Determine the [x, y] coordinate at the center of the cell enclosing the given text.  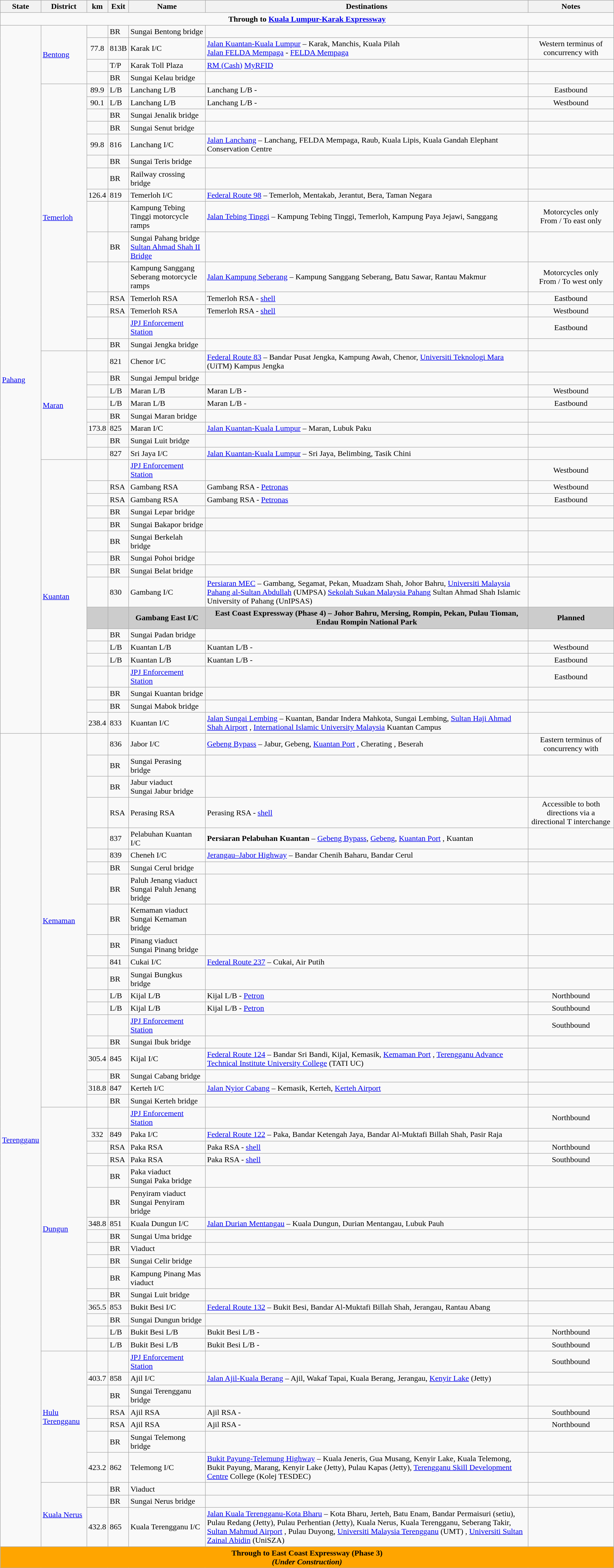
Kampung Sanggang Seberang motorcycle ramps [167, 277]
Motorcycles onlyFrom / To east only [571, 217]
Jalan Nyior Cabang – Kemasik, Kerteh, Kerteh Airport [367, 1088]
Sungai Dungun bridge [167, 1320]
km [97, 7]
Sungai Teris bridge [167, 161]
Pelabuhan Kuantan I/C [167, 839]
Federal Route 124 – Bandar Sri Bandi, Kijal, Kemasik, Kemaman Port , Terengganu Advance Technical Institute University College (TATI UC) [367, 1059]
Kemaman [64, 921]
Federal Route 237 – Cukai, Air Putih [367, 962]
Perasing RSA - shell [367, 813]
Gebeng Bypass – Jabur, Gebeng, Kuantan Port , Cherating , Beserah [367, 744]
Sungai Lepar bridge [167, 512]
District [64, 7]
Sungai Pohoi bridge [167, 558]
839 [118, 855]
Hulu Terengganu [64, 1417]
Through to Kuala Lumpur-Karak Expressway [307, 19]
Sungai Kerteh bridge [167, 1101]
830 [118, 592]
Pinang viaductSungai Pinang bridge [167, 945]
Notes [571, 7]
Temerloh [64, 217]
Cukai I/C [167, 962]
Jalan Kuantan-Kuala Lumpur – Maran, Lubuk Paku [367, 428]
Sungai Padan bridge [167, 635]
813B [118, 49]
841 [118, 962]
RM (Cash) MyRFID [367, 65]
Perasing RSA [167, 813]
Federal Route 122 – Paka, Bandar Ketengah Jaya, Bandar Al-Muktafi Billah Shah, Pasir Raja [367, 1135]
Federal Route 98 – Temerloh, Mentakab, Jerantut, Bera, Taman Negara [367, 195]
Jalan Kuantan-Kuala Lumpur – Karak, Manchis, Kuala Pilah Jalan FELDA Mempaga - FELDA Mempaga [367, 49]
332 [97, 1135]
Jalan Kampung Seberang – Kampung Sanggang Seberang, Batu Sawar, Rantau Makmur [367, 277]
Cheneh I/C [167, 855]
Railway crossing bridge [167, 178]
99.8 [97, 144]
173.8 [97, 428]
Sungai Ibuk bridge [167, 1042]
Kijal I/C [167, 1059]
77.8 [97, 49]
Lanchang I/C [167, 144]
Karak I/C [167, 49]
State [21, 7]
T/P [118, 65]
Sungai Maran bridge [167, 416]
Western terminus of concurrency with [571, 49]
Sungai Jenalik bridge [167, 115]
Jabur viaductSungai Jabur bridge [167, 787]
Kampung Tebing Tinggi motorcycle ramps [167, 217]
Jalan Lanchang – Lanchang, FELDA Mempaga, Raub, Kuala Lipis, Kuala Gandah Elephant Conservation Centre [367, 144]
853 [118, 1307]
Kampung Pinang Mas viaduct [167, 1278]
Penyiram viaductSungai Penyiram bridge [167, 1202]
Sungai Telemong bridge [167, 1442]
Kuantan [64, 597]
Name [167, 7]
Jalan Ajil-Kuala Berang – Ajil, Wakaf Tapai, Kuala Berang, Jerangau, Kenyir Lake (Jetty) [367, 1379]
Sungai Bentong bridge [167, 31]
Jalan Durian Mentangau – Kuala Dungun, Durian Mentangau, Lubuk Pauh [367, 1223]
Sungai Kuantan bridge [167, 693]
Kuantan I/C [167, 723]
816 [118, 144]
Chenor I/C [167, 361]
Paka viaductSungai Paka bridge [167, 1176]
Terengganu [21, 1140]
Sri Jaya I/C [167, 453]
Sungai Uma bridge [167, 1236]
Through to East Coast Expressway (Phase 3)(Under Construction) [307, 1557]
423.2 [97, 1467]
Telemong I/C [167, 1467]
Sungai Jengka bridge [167, 345]
Jalan Tebing Tinggi – Kampung Tebing Tinggi, Temerloh, Kampung Paya Jejawi, Sanggang [367, 217]
Paka I/C [167, 1135]
238.4 [97, 723]
403.7 [97, 1379]
Sungai Senut bridge [167, 128]
Bukit Besi I/C [167, 1307]
865 [118, 1527]
Gambang I/C [167, 592]
348.8 [97, 1223]
825 [118, 428]
Sungai Kelau bridge [167, 78]
Paluh Jenang viaductSungai Paluh Jenang bridge [167, 889]
858 [118, 1379]
East Coast Expressway (Phase 4) – Johor Bahru, Mersing, Rompin, Pekan, Pulau Tioman, Endau Rompin National Park [367, 618]
Jalan Kuantan-Kuala Lumpur – Sri Jaya, Belimbing, Tasik Chini [367, 453]
Bentong [64, 54]
Exit [118, 7]
Federal Route 132 – Bukit Besi, Bandar Al-Muktafi Billah Shah, Jerangau, Rantau Abang [367, 1307]
Eastern terminus of concurrency with [571, 744]
305.4 [97, 1059]
Temerloh I/C [167, 195]
Planned [571, 618]
847 [118, 1088]
Kemaman viaductSungai Kemaman bridge [167, 919]
851 [118, 1223]
Sungai Terengganu bridge [167, 1395]
Sungai Nerus bridge [167, 1501]
Kerteh I/C [167, 1088]
837 [118, 839]
90.1 [97, 103]
Sungai Jempul bridge [167, 378]
Jerangau–Jabor Highway – Bandar Chenih Baharu, Bandar Cerul [367, 855]
Gambang East I/C [167, 618]
Sungai Bungkus bridge [167, 979]
432.8 [97, 1527]
Maran [64, 405]
Dungun [64, 1229]
827 [118, 453]
89.9 [97, 90]
Sungai Berkelah bridge [167, 542]
862 [118, 1467]
Pahang [21, 380]
Federal Route 83 – Bandar Pusat Jengka, Kampung Awah, Chenor, Universiti Teknologi Mara (UiTM) Kampus Jengka [367, 361]
833 [118, 723]
Motorcycles onlyFrom / To west only [571, 277]
Ajil I/C [167, 1379]
849 [118, 1135]
Sungai Cerul bridge [167, 868]
365.5 [97, 1307]
Sungai Celir bridge [167, 1261]
Sungai Pahang bridgeSultan Ahmad Shah II Bridge [167, 247]
819 [118, 195]
Kuala Terengganu I/C [167, 1527]
Jabor I/C [167, 744]
Sungai Belat bridge [167, 571]
845 [118, 1059]
Sungai Perasing bridge [167, 766]
Kuala Dungun I/C [167, 1223]
Persiaran Pelabuhan Kuantan – Gebeng Bypass, Gebeng, Kuantan Port , Kuantan [367, 839]
Karak Toll Plaza [167, 65]
Sungai Bakapor bridge [167, 525]
836 [118, 744]
Sungai Mabok bridge [167, 706]
Destinations [367, 7]
Accessible to both directions via a directional T interchange [571, 813]
Maran I/C [167, 428]
Kuala Nerus [64, 1515]
Sungai Cabang bridge [167, 1076]
318.8 [97, 1088]
126.4 [97, 195]
821 [118, 361]
